For the text-containing cell, return its midpoint in [x, y] coordinate format. 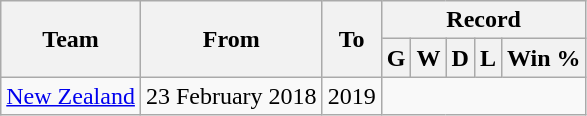
To [352, 39]
L [488, 58]
Team [71, 39]
D [460, 58]
2019 [352, 96]
From [231, 39]
Win % [544, 58]
Record [484, 20]
W [428, 58]
New Zealand [71, 96]
G [396, 58]
23 February 2018 [231, 96]
